Output the (X, Y) coordinate of the center of the cell containing the given text.  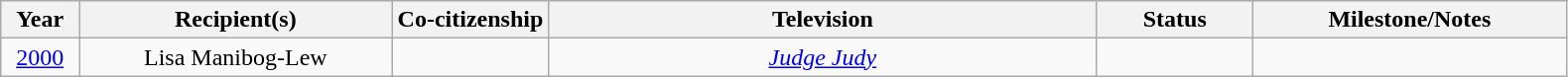
Year (40, 20)
2000 (40, 57)
Milestone/Notes (1409, 20)
Lisa Manibog-Lew (236, 57)
Television (823, 20)
Status (1175, 20)
Co-citizenship (470, 20)
Judge Judy (823, 57)
Recipient(s) (236, 20)
